For the text-containing cell, return its midpoint in (x, y) coordinate format. 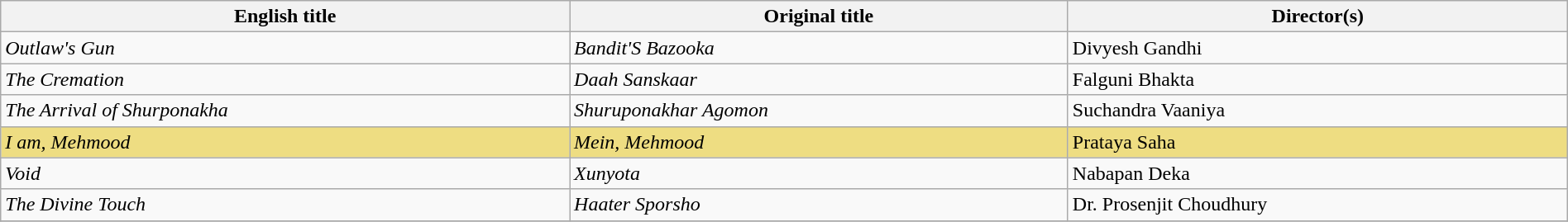
Falguni Bhakta (1317, 79)
Suchandra Vaaniya (1317, 111)
Outlaw's Gun (285, 48)
I am, Mehmood (285, 142)
Divyesh Gandhi (1317, 48)
Mein, Mehmood (819, 142)
The Divine Touch (285, 205)
Dr. Prosenjit Choudhury (1317, 205)
Prataya Saha (1317, 142)
Daah Sanskaar (819, 79)
The Arrival of Shurponakha (285, 111)
Director(s) (1317, 17)
Xunyota (819, 173)
Nabapan Deka (1317, 173)
The Cremation (285, 79)
Haater Sporsho (819, 205)
Bandit'S Bazooka (819, 48)
English title (285, 17)
Shuruponakhar Agomon (819, 111)
Void (285, 173)
Original title (819, 17)
